Scan for the cell matching the given text and deliver its [x, y] coordinate at center. 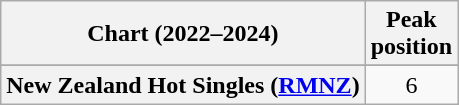
New Zealand Hot Singles (RMNZ) [183, 85]
Chart (2022–2024) [183, 34]
6 [411, 85]
Peakposition [411, 34]
